Find where the given text appears and provide that cell's center as [X, Y] coordinate. 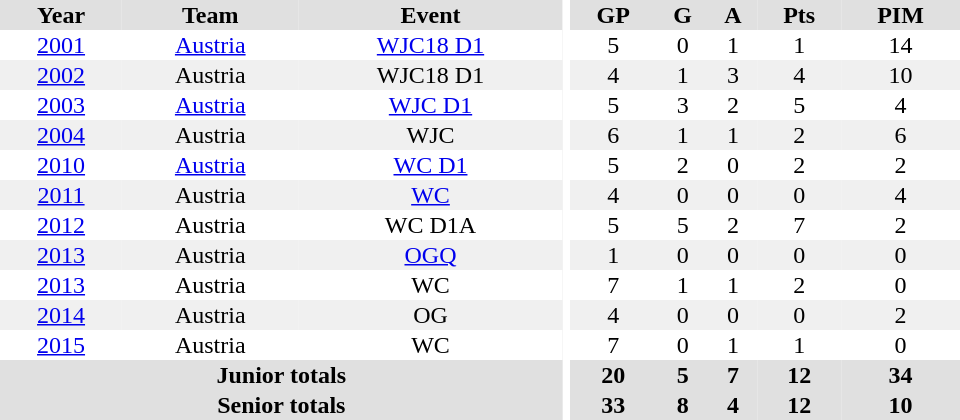
Senior totals [282, 405]
33 [614, 405]
PIM [900, 15]
2004 [61, 135]
20 [614, 375]
GP [614, 15]
2012 [61, 225]
Junior totals [282, 375]
2011 [61, 195]
Year [61, 15]
Event [430, 15]
34 [900, 375]
A [734, 15]
14 [900, 45]
2002 [61, 75]
2014 [61, 315]
OGQ [430, 255]
WC D1 [430, 165]
8 [683, 405]
G [683, 15]
WJC [430, 135]
WJC D1 [430, 105]
2010 [61, 165]
2003 [61, 105]
OG [430, 315]
WC D1A [430, 225]
2001 [61, 45]
Pts [799, 15]
2015 [61, 345]
Team [210, 15]
